Provide the [X, Y] coordinate of the cell's center where the given text is located.  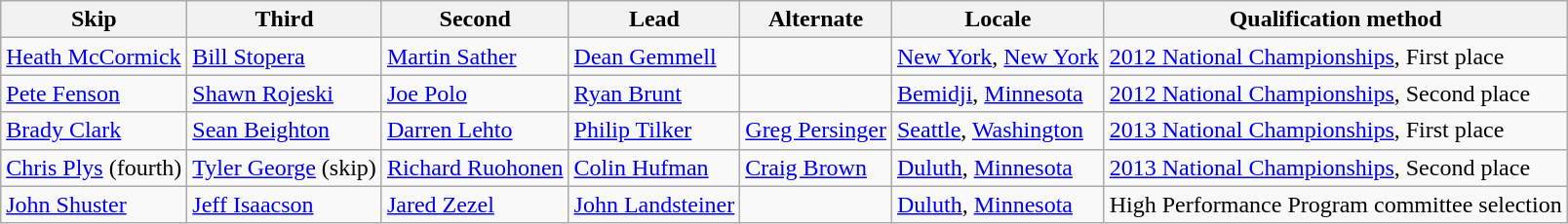
2012 National Championships, First place [1336, 56]
Martin Sather [475, 56]
2013 National Championships, Second place [1336, 168]
Jared Zezel [475, 205]
John Shuster [94, 205]
Pete Fenson [94, 93]
2013 National Championships, First place [1336, 131]
Bill Stopera [285, 56]
Colin Hufman [654, 168]
Philip Tilker [654, 131]
Craig Brown [816, 168]
Skip [94, 19]
Jeff Isaacson [285, 205]
Locale [998, 19]
Dean Gemmell [654, 56]
Bemidji, Minnesota [998, 93]
Greg Persinger [816, 131]
Tyler George (skip) [285, 168]
Chris Plys (fourth) [94, 168]
Ryan Brunt [654, 93]
Qualification method [1336, 19]
Third [285, 19]
New York, New York [998, 56]
Seattle, Washington [998, 131]
Alternate [816, 19]
Joe Polo [475, 93]
Darren Lehto [475, 131]
2012 National Championships, Second place [1336, 93]
Sean Beighton [285, 131]
Heath McCormick [94, 56]
Lead [654, 19]
John Landsteiner [654, 205]
Shawn Rojeski [285, 93]
Richard Ruohonen [475, 168]
Brady Clark [94, 131]
Second [475, 19]
High Performance Program committee selection [1336, 205]
